Output the (X, Y) coordinate of the center of the cell containing the given text.  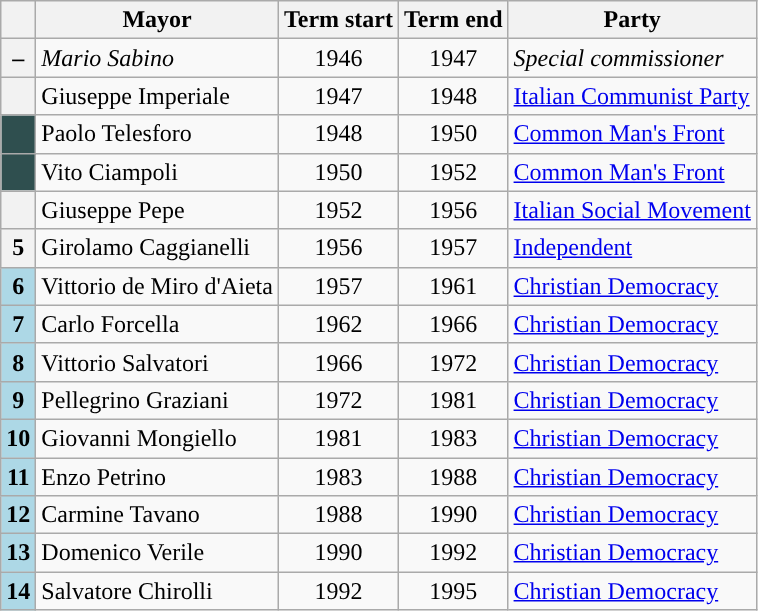
13 (18, 553)
5 (18, 248)
Vittorio Salvatori (158, 362)
Enzo Petrino (158, 477)
10 (18, 438)
Giuseppe Pepe (158, 210)
Special commissioner (632, 58)
Vittorio de Miro d'Aieta (158, 286)
Carmine Tavano (158, 515)
Vito Ciampoli (158, 172)
Italian Social Movement (632, 210)
14 (18, 591)
11 (18, 477)
Paolo Telesforo (158, 134)
8 (18, 362)
Giovanni Mongiello (158, 438)
Salvatore Chirolli (158, 591)
Italian Communist Party (632, 96)
Independent (632, 248)
9 (18, 400)
1946 (338, 58)
6 (18, 286)
Party (632, 20)
Mario Sabino (158, 58)
– (18, 58)
Girolamo Caggianelli (158, 248)
Pellegrino Graziani (158, 400)
1962 (338, 324)
Mayor (158, 20)
Domenico Verile (158, 553)
7 (18, 324)
Giuseppe Imperiale (158, 96)
1995 (454, 591)
Carlo Forcella (158, 324)
12 (18, 515)
Term start (338, 20)
1961 (454, 286)
Term end (454, 20)
